Provide the [x, y] coordinate of the cell's center where the given text is located.  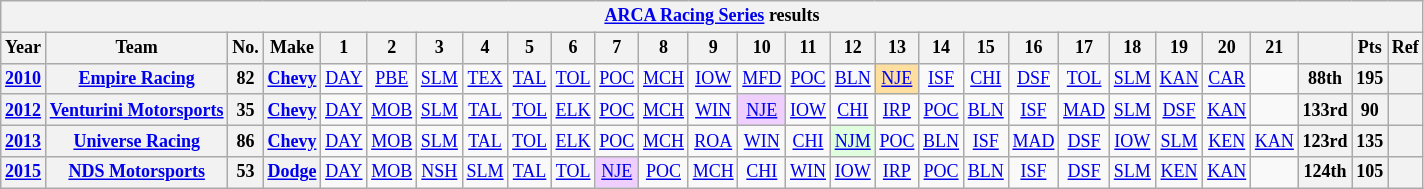
18 [1132, 48]
ARCA Racing Series results [712, 16]
ROA [713, 140]
53 [246, 172]
2015 [24, 172]
4 [485, 48]
195 [1370, 78]
TEX [485, 78]
6 [573, 48]
16 [1034, 48]
9 [713, 48]
21 [1275, 48]
Pts [1370, 48]
NSH [440, 172]
82 [246, 78]
90 [1370, 110]
MFD [762, 78]
1 [344, 48]
Dodge [292, 172]
3 [440, 48]
Universe Racing [136, 140]
11 [808, 48]
133rd [1325, 110]
2 [392, 48]
Venturini Motorsports [136, 110]
17 [1084, 48]
NJM [852, 140]
2013 [24, 140]
20 [1227, 48]
88th [1325, 78]
35 [246, 110]
8 [664, 48]
2010 [24, 78]
14 [942, 48]
105 [1370, 172]
123rd [1325, 140]
13 [897, 48]
Make [292, 48]
135 [1370, 140]
15 [986, 48]
7 [617, 48]
Ref [1406, 48]
Empire Racing [136, 78]
Team [136, 48]
124th [1325, 172]
Year [24, 48]
10 [762, 48]
2012 [24, 110]
PBE [392, 78]
19 [1179, 48]
No. [246, 48]
CAR [1227, 78]
NDS Motorsports [136, 172]
86 [246, 140]
12 [852, 48]
5 [530, 48]
